Return [x, y] of the center of cell containing provided text 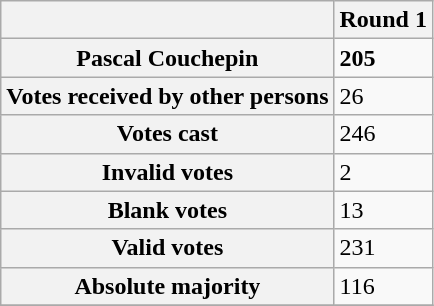
26 [383, 96]
231 [383, 248]
Round 1 [383, 20]
Votes received by other persons [168, 96]
Blank votes [168, 210]
Absolute majority [168, 286]
246 [383, 134]
Pascal Couchepin [168, 58]
Votes cast [168, 134]
205 [383, 58]
2 [383, 172]
13 [383, 210]
116 [383, 286]
Invalid votes [168, 172]
Valid votes [168, 248]
